Locate the cell with the specified text and output its [x, y] center coordinate. 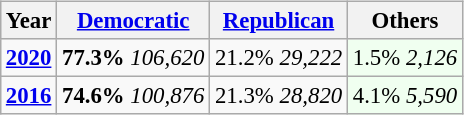
Year [29, 21]
2020 [29, 58]
Democratic [134, 21]
Republican [279, 21]
21.3% 28,820 [279, 96]
77.3% 106,620 [134, 58]
2016 [29, 96]
74.6% 100,876 [134, 96]
4.1% 5,590 [404, 96]
21.2% 29,222 [279, 58]
1.5% 2,126 [404, 58]
Others [404, 21]
